Identify which cell holds the provided text, then report its (X, Y) central coordinate. 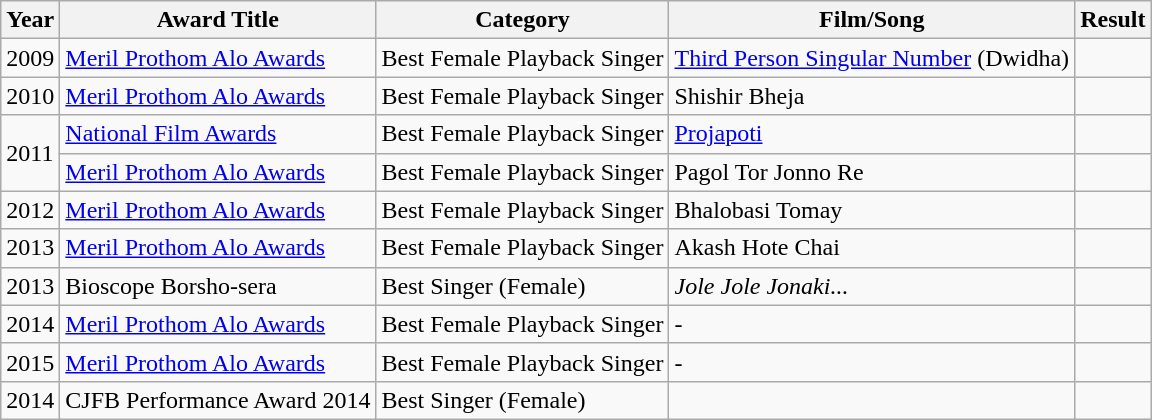
2010 (30, 96)
2012 (30, 210)
Film/Song (872, 20)
Category (522, 20)
2015 (30, 362)
Bhalobasi Tomay (872, 210)
Bioscope Borsho-sera (218, 286)
Result (1113, 20)
Pagol Tor Jonno Re (872, 172)
Akash Hote Chai (872, 248)
Award Title (218, 20)
National Film Awards (218, 134)
Year (30, 20)
Third Person Singular Number (Dwidha) (872, 58)
2009 (30, 58)
CJFB Performance Award 2014 (218, 400)
Shishir Bheja (872, 96)
Projapoti (872, 134)
2011 (30, 153)
Jole Jole Jonaki... (872, 286)
